Capture the cell that displays the provided text and extract its [x, y] central coordinate. 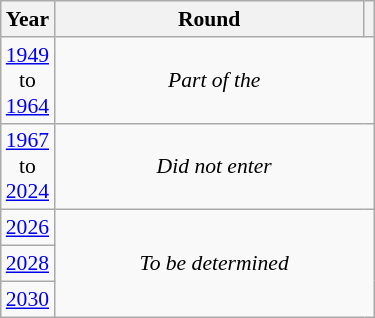
To be determined [214, 264]
2028 [28, 264]
2026 [28, 228]
Did not enter [214, 166]
2030 [28, 299]
Round [209, 19]
1949to1964 [28, 80]
Year [28, 19]
Part of the [214, 80]
1967to2024 [28, 166]
